Search for the cell housing the specified text and yield its (x, y) center coordinate. 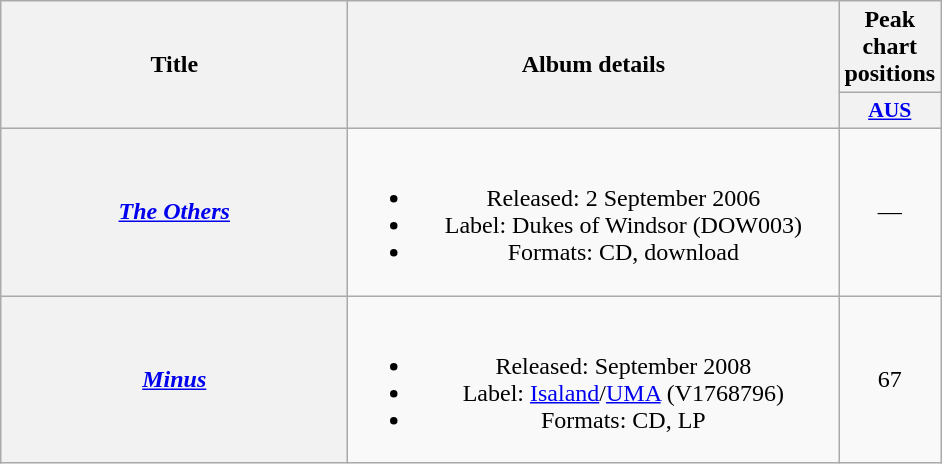
The Others (174, 212)
Released: September 2008Label: Isaland/UMA (V1768796)Formats: CD, LP (594, 380)
67 (890, 380)
Title (174, 65)
Album details (594, 65)
— (890, 212)
Minus (174, 380)
Peak chart positions (890, 47)
Released: 2 September 2006Label: Dukes of Windsor (DOW003)Formats: CD, download (594, 212)
AUS (890, 111)
